Find where the given text appears and provide that cell's center as (x, y) coordinate. 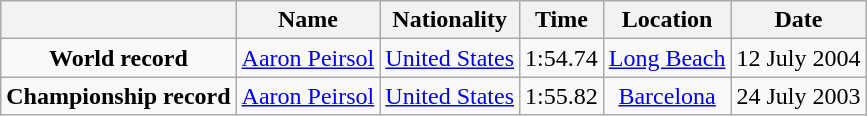
Nationality (450, 20)
Date (798, 20)
1:54.74 (562, 58)
12 July 2004 (798, 58)
Long Beach (667, 58)
24 July 2003 (798, 96)
Name (308, 20)
1:55.82 (562, 96)
World record (118, 58)
Location (667, 20)
Barcelona (667, 96)
Championship record (118, 96)
Time (562, 20)
